Determine the [x, y] coordinate at the center of the cell enclosing the given text.  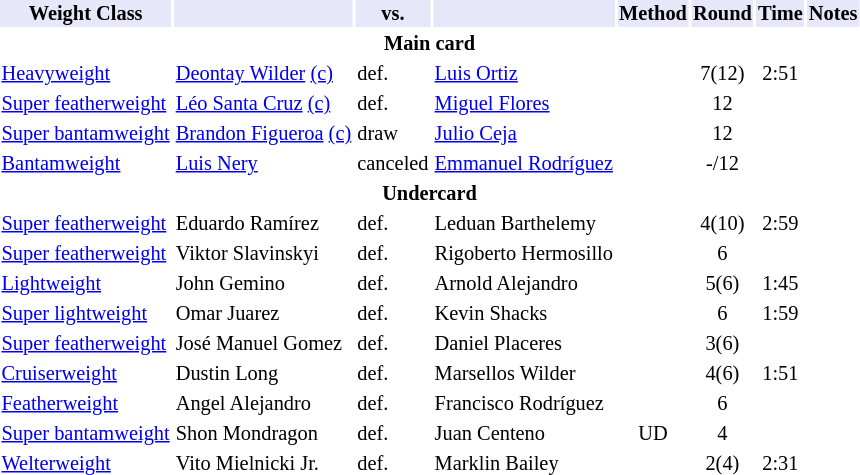
Juan Centeno [524, 434]
2:51 [780, 74]
4 [722, 434]
Weight Class [86, 14]
Featherweight [86, 404]
Emmanuel Rodríguez [524, 164]
Omar Juarez [264, 314]
Method [652, 14]
Undercard [430, 194]
Main card [430, 44]
Rigoberto Hermosillo [524, 254]
draw [393, 134]
Heavyweight [86, 74]
Luis Nery [264, 164]
Luis Ortiz [524, 74]
5(6) [722, 284]
Julio Ceja [524, 134]
4(10) [722, 224]
Shon Mondragon [264, 434]
-/12 [722, 164]
UD [652, 434]
4(6) [722, 374]
Super lightweight [86, 314]
Dustin Long [264, 374]
vs. [393, 14]
Leduan Barthelemy [524, 224]
2:59 [780, 224]
Brandon Figueroa (c) [264, 134]
7(12) [722, 74]
Daniel Placeres [524, 344]
Léo Santa Cruz (c) [264, 104]
Time [780, 14]
Viktor Slavinskyi [264, 254]
Deontay Wilder (c) [264, 74]
Lightweight [86, 284]
Marsellos Wilder [524, 374]
Angel Alejandro [264, 404]
Round [722, 14]
Bantamweight [86, 164]
Cruiserweight [86, 374]
Arnold Alejandro [524, 284]
3(6) [722, 344]
1:59 [780, 314]
John Gemino [264, 284]
Miguel Flores [524, 104]
Francisco Rodríguez [524, 404]
Kevin Shacks [524, 314]
Notes [833, 14]
canceled [393, 164]
1:51 [780, 374]
Eduardo Ramírez [264, 224]
1:45 [780, 284]
José Manuel Gomez [264, 344]
